Locate the cell with the specified text and output its [x, y] center coordinate. 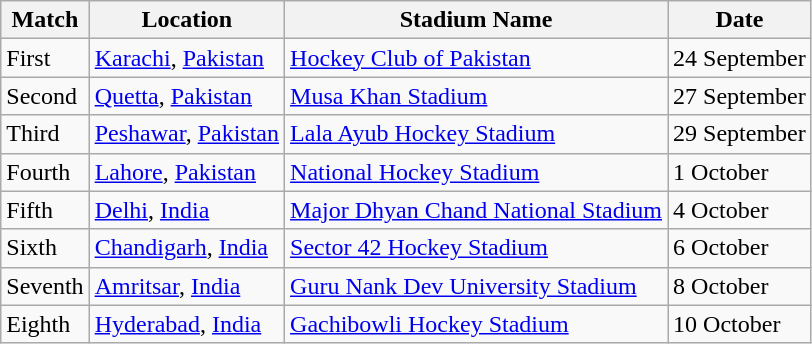
Second [45, 96]
Fifth [45, 210]
Match [45, 20]
Eighth [45, 324]
Lahore, Pakistan [186, 172]
Stadium Name [476, 20]
Gachibowli Hockey Stadium [476, 324]
Sector 42 Hockey Stadium [476, 248]
Hockey Club of Pakistan [476, 58]
10 October [740, 324]
Lala Ayub Hockey Stadium [476, 134]
Hyderabad, India [186, 324]
Major Dhyan Chand National Stadium [476, 210]
8 October [740, 286]
Amritsar, India [186, 286]
Fourth [45, 172]
Guru Nank Dev University Stadium [476, 286]
1 October [740, 172]
24 September [740, 58]
29 September [740, 134]
Musa Khan Stadium [476, 96]
Seventh [45, 286]
Karachi, Pakistan [186, 58]
Location [186, 20]
4 October [740, 210]
27 September [740, 96]
Date [740, 20]
Sixth [45, 248]
Third [45, 134]
Delhi, India [186, 210]
National Hockey Stadium [476, 172]
Quetta, Pakistan [186, 96]
First [45, 58]
Peshawar, Pakistan [186, 134]
Chandigarh, India [186, 248]
6 October [740, 248]
